Determine the [x, y] coordinate at the center of the cell enclosing the given text.  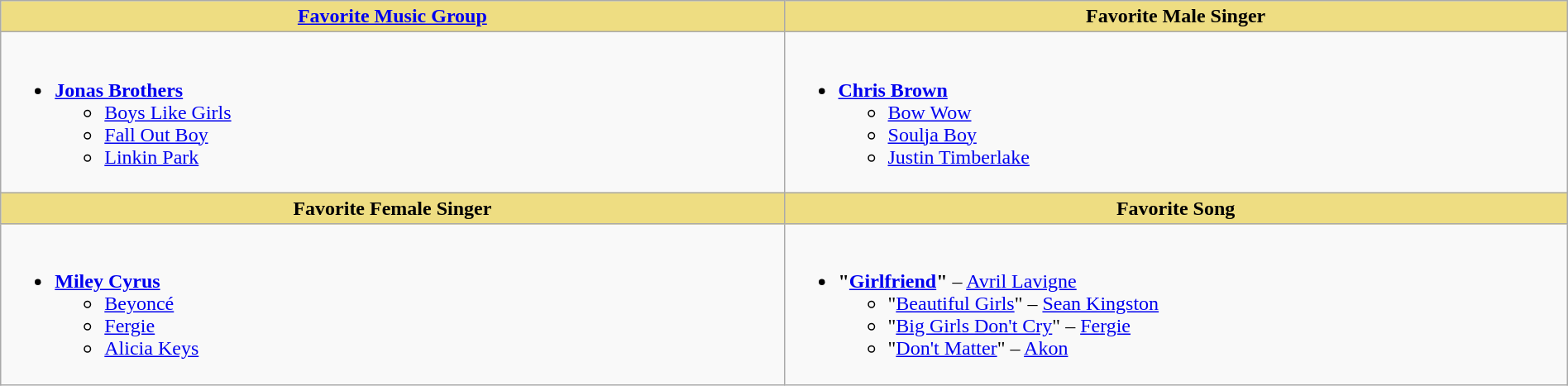
Favorite Song [1176, 208]
Miley CyrusBeyoncéFergieAlicia Keys [392, 304]
Jonas BrothersBoys Like GirlsFall Out BoyLinkin Park [392, 112]
Favorite Music Group [392, 17]
Favorite Male Singer [1176, 17]
Chris BrownBow WowSoulja BoyJustin Timberlake [1176, 112]
Favorite Female Singer [392, 208]
"Girlfriend" – Avril Lavigne"Beautiful Girls" – Sean Kingston"Big Girls Don't Cry" – Fergie"Don't Matter" – Akon [1176, 304]
